Extract the [x, y] coordinate from the center of the cell holding the provided text.  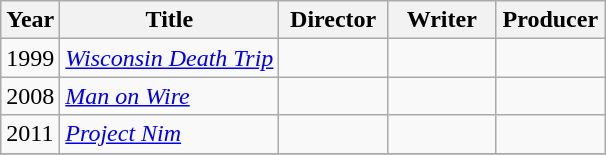
Producer [550, 20]
Writer [442, 20]
Title [170, 20]
Year [30, 20]
Director [334, 20]
Project Nim [170, 134]
Wisconsin Death Trip [170, 58]
1999 [30, 58]
Man on Wire [170, 96]
2011 [30, 134]
2008 [30, 96]
